Detect which cell encompasses the target text, then output its (x, y) center coordinate. 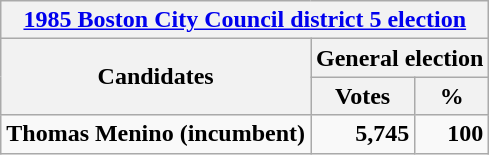
100 (452, 134)
% (452, 96)
Thomas Menino (incumbent) (156, 134)
Candidates (156, 77)
1985 Boston City Council district 5 election (245, 20)
General election (399, 58)
Votes (362, 96)
5,745 (362, 134)
